Pinpoint the cell where the given text exists, returning its (x, y) midpoint coordinate. 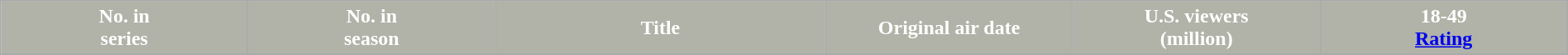
No. inseries (124, 28)
Original air date (949, 28)
Title (660, 28)
18-49Rating (1444, 28)
No. inseason (372, 28)
U.S. viewers(million) (1196, 28)
